Provide the [X, Y] coordinate of the cell's center where the given text is located.  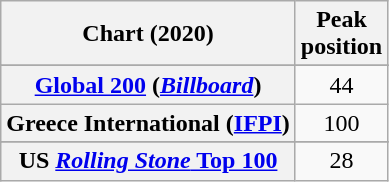
100 [341, 123]
Chart (2020) [148, 34]
Global 200 (Billboard) [148, 85]
44 [341, 85]
Greece International (IFPI) [148, 123]
US Rolling Stone Top 100 [148, 161]
Peakposition [341, 34]
28 [341, 161]
